Extract the (X, Y) coordinate from the center of the cell holding the provided text.  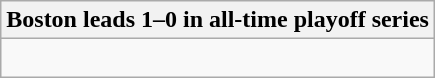
Boston leads 1–0 in all-time playoff series (218, 20)
